Output the (x, y) coordinate of the center of the cell containing the given text.  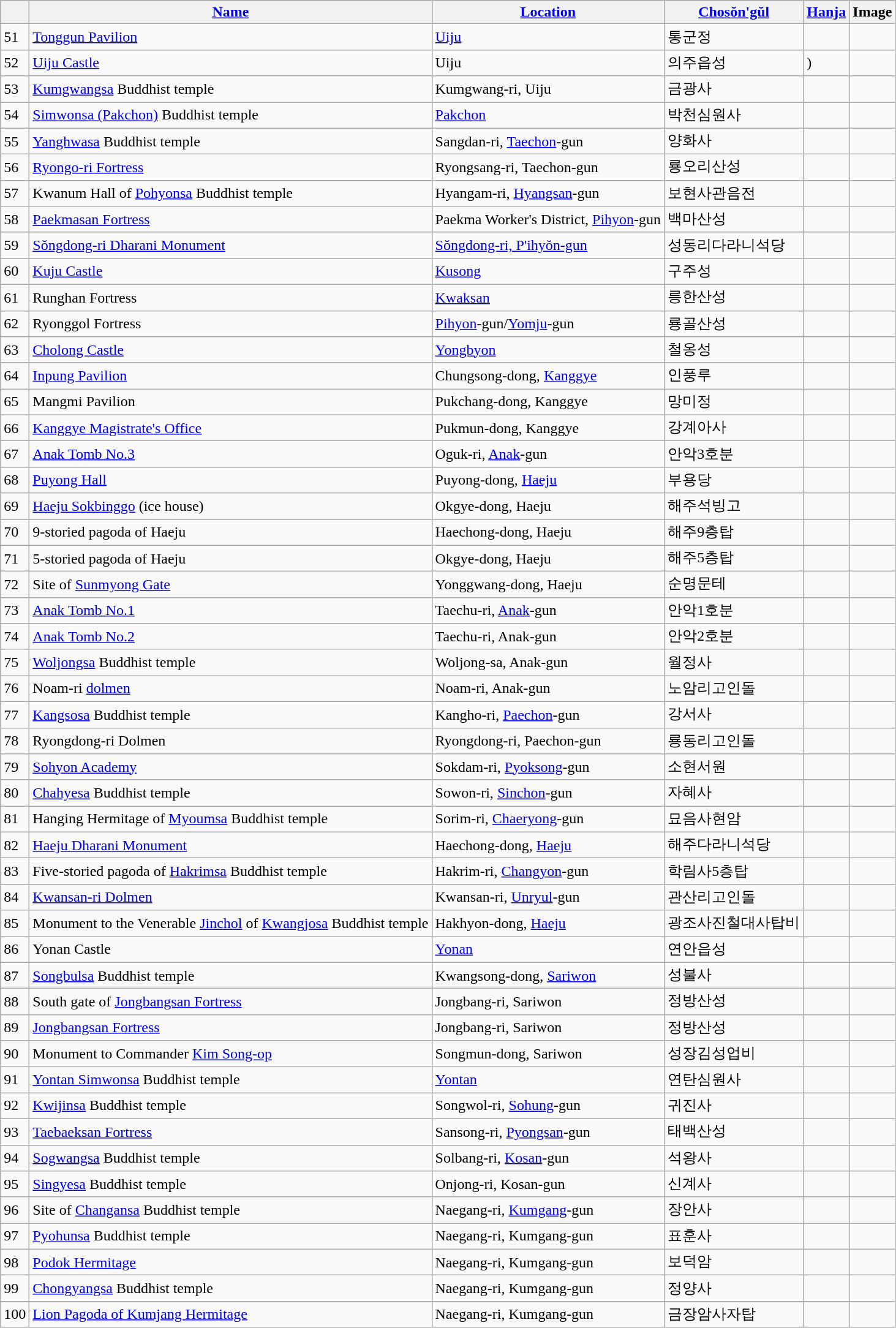
의주읍성 (734, 62)
Jongbangsan Fortress (230, 1028)
Location (548, 12)
귀진사 (734, 1106)
Simwonsa (Pakchon) Buddhist temple (230, 115)
62 (15, 323)
86 (15, 949)
Anak Tomb No.2 (230, 637)
Hanja (827, 12)
72 (15, 584)
금장암사자탑 (734, 1315)
구주성 (734, 272)
자혜사 (734, 793)
92 (15, 1106)
Oguk-ri, Anak-gun (548, 455)
Pukchang-dong, Kanggye (548, 402)
관산리고인돌 (734, 897)
66 (15, 428)
Hakrim-ri, Changyon-gun (548, 871)
69 (15, 506)
Paekmasan Fortress (230, 219)
76 (15, 689)
97 (15, 1236)
Kwaksan (548, 298)
93 (15, 1132)
학림사5층탑 (734, 871)
백마산성 (734, 219)
95 (15, 1185)
Ryongdong-ri Dolmen (230, 741)
63 (15, 350)
Pukmun-dong, Kanggye (548, 428)
Puyong Hall (230, 480)
Sorim-ri, Chaeryong-gun (548, 820)
Onjong-ri, Kosan-gun (548, 1185)
룡골산성 (734, 323)
5-storied pagoda of Haeju (230, 559)
Sŏngdong-ri, P'ihyŏn-gun (548, 245)
Yontan (548, 1079)
Puyong-dong, Haeju (548, 480)
67 (15, 455)
부용당 (734, 480)
해주다라니석당 (734, 845)
Pakchon (548, 115)
54 (15, 115)
성불사 (734, 975)
태백산성 (734, 1132)
53 (15, 89)
Lion Pagoda of Kumjang Hermitage (230, 1315)
Chongyangsa Buddhist temple (230, 1289)
70 (15, 533)
석왕사 (734, 1158)
98 (15, 1262)
Hyangam-ri, Hyangsan-gun (548, 194)
월정사 (734, 663)
55 (15, 141)
Pihyon-gun/Yomju-gun (548, 323)
Kwansan-ri Dolmen (230, 897)
57 (15, 194)
91 (15, 1079)
71 (15, 559)
강서사 (734, 714)
Solbang-ri, Kosan-gun (548, 1158)
연탄심원사 (734, 1079)
94 (15, 1158)
83 (15, 871)
84 (15, 897)
Ryongdong-ri, Paechon-gun (548, 741)
Woljong-sa, Anak-gun (548, 663)
59 (15, 245)
Site of Sunmyong Gate (230, 584)
73 (15, 610)
Cholong Castle (230, 350)
Kangho-ri, Paechon-gun (548, 714)
Kusong (548, 272)
58 (15, 219)
61 (15, 298)
Sokdam-ri, Pyoksong-gun (548, 767)
해주9층탑 (734, 533)
Songbulsa Buddhist temple (230, 975)
South gate of Jongbangsan Fortress (230, 1002)
Mangmi Pavilion (230, 402)
79 (15, 767)
박천심원사 (734, 115)
99 (15, 1289)
순명문테 (734, 584)
Chungsong-dong, Kanggye (548, 376)
Kwangsong-dong, Sariwon (548, 975)
Monument to Commander Kim Song-op (230, 1054)
Noam-ri, Anak-gun (548, 689)
Name (230, 12)
Kwijinsa Buddhist temple (230, 1106)
Hanging Hermitage of Myoumsa Buddhist temple (230, 820)
Hakhyon-dong, Haeju (548, 924)
Uiju Castle (230, 62)
보현사관음전 (734, 194)
양화사 (734, 141)
Yonan (548, 949)
78 (15, 741)
96 (15, 1210)
Inpung Pavilion (230, 376)
Kuju Castle (230, 272)
Singyesa Buddhist temple (230, 1185)
강계아사 (734, 428)
9-storied pagoda of Haeju (230, 533)
Songmun-dong, Sariwon (548, 1054)
90 (15, 1054)
안악1호분 (734, 610)
성동리다라니석당 (734, 245)
릉한산성 (734, 298)
64 (15, 376)
Yanghwasa Buddhist temple (230, 141)
Anak Tomb No.1 (230, 610)
Chosŏn'gŭl (734, 12)
80 (15, 793)
Kwansan-ri, Unryul-gun (548, 897)
Taebaeksan Fortress (230, 1132)
68 (15, 480)
광조사진철대사탑비 (734, 924)
52 (15, 62)
Sansong-ri, Pyongsan-gun (548, 1132)
Ryongsang-ri, Taechon-gun (548, 168)
Kangsosa Buddhist temple (230, 714)
100 (15, 1315)
해주석빙고 (734, 506)
묘음사현암 (734, 820)
Sŏngdong-ri Dharani Monument (230, 245)
Runghan Fortress (230, 298)
금광사 (734, 89)
신계사 (734, 1185)
정양사 (734, 1289)
82 (15, 845)
Songwol-ri, Sohung-gun (548, 1106)
Image (872, 12)
해주5층탑 (734, 559)
60 (15, 272)
51 (15, 37)
보덕암 (734, 1262)
Kanggye Magistrate's Office (230, 428)
성장김성업비 (734, 1054)
Kumgwangsa Buddhist temple (230, 89)
89 (15, 1028)
Site of Changansa Buddhist temple (230, 1210)
Sogwangsa Buddhist temple (230, 1158)
Five-storied pagoda of Hakrimsa Buddhist temple (230, 871)
88 (15, 1002)
인풍루 (734, 376)
망미정 (734, 402)
Sohyon Academy (230, 767)
Ryongo-ri Fortress (230, 168)
소현서원 (734, 767)
Haeju Dharani Monument (230, 845)
Chahyesa Buddhist temple (230, 793)
77 (15, 714)
노암리고인돌 (734, 689)
Woljongsa Buddhist temple (230, 663)
74 (15, 637)
철옹성 (734, 350)
표훈사 (734, 1236)
Tonggun Pavilion (230, 37)
Paekma Worker's District, Pihyon-gun (548, 219)
Anak Tomb No.3 (230, 455)
87 (15, 975)
룡오리산성 (734, 168)
Haeju Sokbinggo (ice house) (230, 506)
81 (15, 820)
연안읍성 (734, 949)
Pyohunsa Buddhist temple (230, 1236)
Podok Hermitage (230, 1262)
Ryonggol Fortress (230, 323)
) (827, 62)
통군정 (734, 37)
Yongbyon (548, 350)
Noam-ri dolmen (230, 689)
75 (15, 663)
Monument to the Venerable Jinchol of Kwangjosa Buddhist temple (230, 924)
Yonan Castle (230, 949)
Kumgwang-ri, Uiju (548, 89)
안악3호분 (734, 455)
Kwanum Hall of Pohyonsa Buddhist temple (230, 194)
장안사 (734, 1210)
85 (15, 924)
Yonggwang-dong, Haeju (548, 584)
Sowon-ri, Sinchon-gun (548, 793)
56 (15, 168)
Sangdan-ri, Taechon-gun (548, 141)
65 (15, 402)
안악2호분 (734, 637)
룡동리고인돌 (734, 741)
Yontan Simwonsa Buddhist temple (230, 1079)
